Return [X, Y] of the center of cell containing provided text 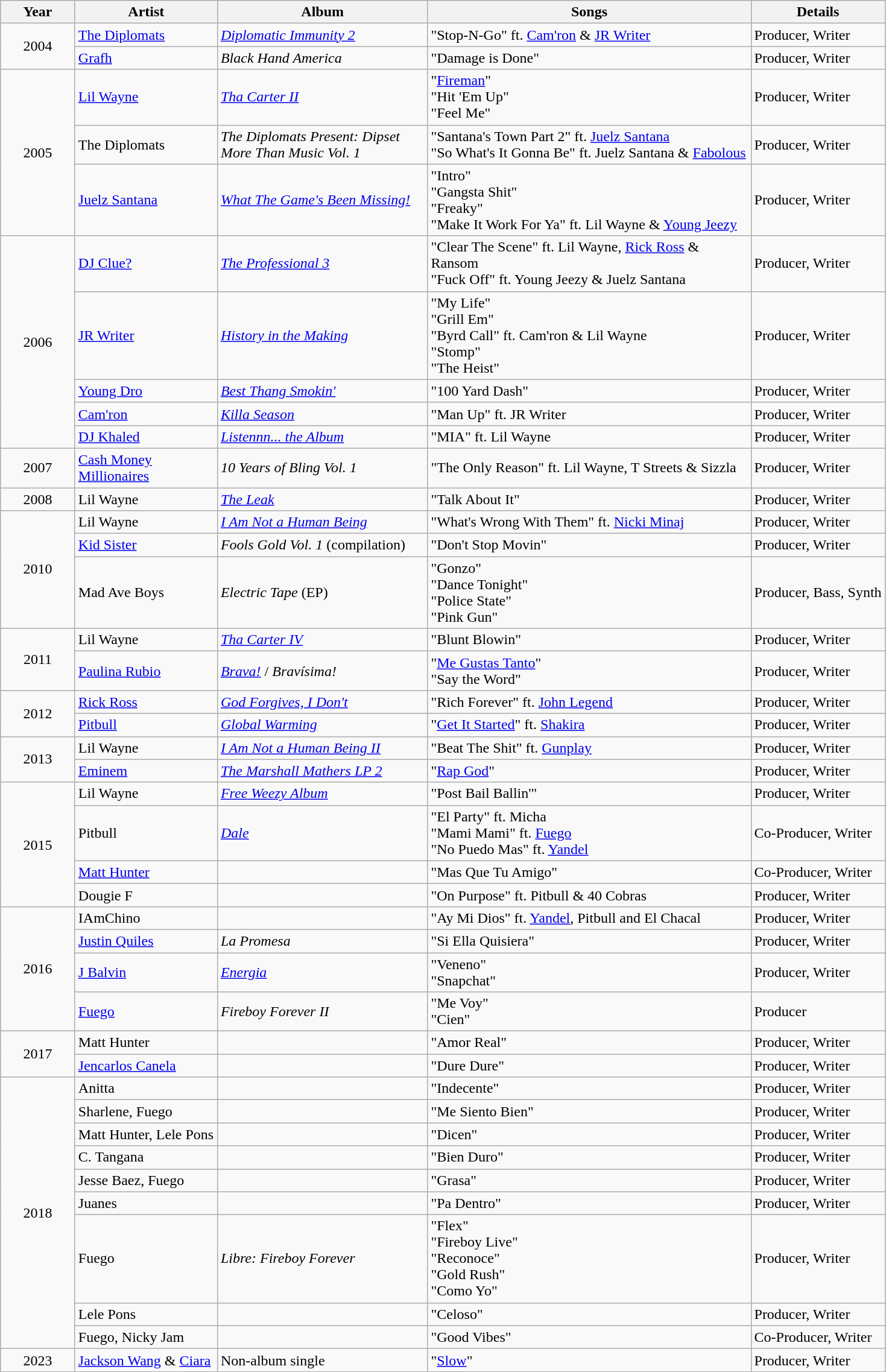
History in the Making [322, 335]
"Intro" "Gangsta Shit" "Freaky" "Make It Work For Ya" ft. Lil Wayne & Young Jeezy [589, 200]
"Me Gustas Tanto" "Say the Word" [589, 671]
10 Years of Bling Vol. 1 [322, 468]
Producer [818, 1012]
Cam'ron [146, 414]
Best Thang Smokin' [322, 391]
La Promesa [322, 941]
Juanes [146, 1203]
2018 [38, 1213]
"Bien Duro" [589, 1157]
"Don't Stop Movin" [589, 545]
"Clear The Scene" ft. Lil Wayne, Rick Ross & Ransom "Fuck Off" ft. Young Jeezy & Juelz Santana [589, 264]
"Me Siento Bien" [589, 1111]
2004 [38, 46]
Year [38, 12]
"Stop-N-Go" ft. Cam'ron & JR Writer [589, 35]
Fuego, Nicky Jam [146, 1337]
"On Purpose" ft. Pitbull & 40 Cobras [589, 895]
Juelz Santana [146, 200]
2011 [38, 660]
Artist [146, 12]
"Post Bail Ballin'" [589, 794]
2015 [38, 844]
Paulina Rubio [146, 671]
"Ay Mi Dios" ft. Yandel, Pitbull and El Chacal [589, 918]
Anitta [146, 1089]
DJ Clue? [146, 264]
Dale [322, 833]
Producer, Bass, Synth [818, 592]
The Leak [322, 499]
The Professional 3 [322, 264]
Libre: Fireboy Forever [322, 1259]
"Grasa" [589, 1180]
"Slow" [589, 1360]
"Rap God" [589, 771]
The Marshall Mathers LP 2 [322, 771]
2016 [38, 969]
"MIA" ft. Lil Wayne [589, 437]
"My Life" "Grill Em" "Byrd Call" ft. Cam'ron & Lil Wayne "Stomp" "The Heist" [589, 335]
C. Tangana [146, 1157]
Dougie F [146, 895]
"Indecente" [589, 1089]
"El Party" ft. Micha "Mami Mami" ft. Fuego "No Puedo Mas" ft. Yandel [589, 833]
Kid Sister [146, 545]
The Diplomats Present: Dipset More Than Music Vol. 1 [322, 145]
Justin Quiles [146, 941]
"Veneno" "Snapchat" [589, 972]
Non-album single [322, 1360]
"Me Voy" "Cien" [589, 1012]
IAmChino [146, 918]
Fireboy Forever II [322, 1012]
2017 [38, 1054]
"Dure Dure" [589, 1066]
"Si Ella Quisiera" [589, 941]
2006 [38, 342]
Songs [589, 12]
2008 [38, 499]
Mad Ave Boys [146, 592]
Details [818, 12]
"Damage is Done" [589, 58]
2010 [38, 569]
Energia [322, 972]
"The Only Reason" ft. Lil Wayne, T Streets & Sizzla [589, 468]
"Gonzo" "Dance Tonight" "Police State" "Pink Gun" [589, 592]
Listennn... the Album [322, 437]
Electric Tape (EP) [322, 592]
Fools Gold Vol. 1 (compilation) [322, 545]
2012 [38, 713]
"Amor Real" [589, 1043]
"Celoso" [589, 1314]
Album [322, 12]
What The Game's Been Missing! [322, 200]
I Am Not a Human Being II [322, 748]
Free Weezy Album [322, 794]
2013 [38, 759]
Lele Pons [146, 1314]
Brava! / Bravísima! [322, 671]
God Forgives, I Don't [322, 702]
Killa Season [322, 414]
Jesse Baez, Fuego [146, 1180]
"Dicen" [589, 1134]
"Beat The Shit" ft. Gunplay [589, 748]
Grafh [146, 58]
DJ Khaled [146, 437]
Eminem [146, 771]
Cash Money Millionaires [146, 468]
"Mas Que Tu Amigo" [589, 872]
Black Hand America [322, 58]
Matt Hunter, Lele Pons [146, 1134]
Rick Ross [146, 702]
"Man Up" ft. JR Writer [589, 414]
2007 [38, 468]
Jackson Wang & Ciara [146, 1360]
"Santana's Town Part 2" ft. Juelz Santana "So What's It Gonna Be" ft. Juelz Santana & Fabolous [589, 145]
2005 [38, 153]
2023 [38, 1360]
Diplomatic Immunity 2 [322, 35]
Tha Carter II [322, 97]
"Blunt Blowin" [589, 640]
"100 Yard Dash" [589, 391]
"Good Vibes" [589, 1337]
Jencarlos Canela [146, 1066]
Global Warming [322, 725]
"What's Wrong With Them" ft. Nicki Minaj [589, 522]
Sharlene, Fuego [146, 1111]
JR Writer [146, 335]
Tha Carter IV [322, 640]
Young Dro [146, 391]
J Balvin [146, 972]
"Rich Forever" ft. John Legend [589, 702]
"Fireman" "Hit 'Em Up" "Feel Me" [589, 97]
"Talk About It" [589, 499]
I Am Not a Human Being [322, 522]
"Get It Started" ft. Shakira [589, 725]
"Pa Dentro" [589, 1203]
"Flex" "Fireboy Live" "Reconoce" "Gold Rush" "Como Yo" [589, 1259]
